For the text-containing cell, return its midpoint in [x, y] coordinate format. 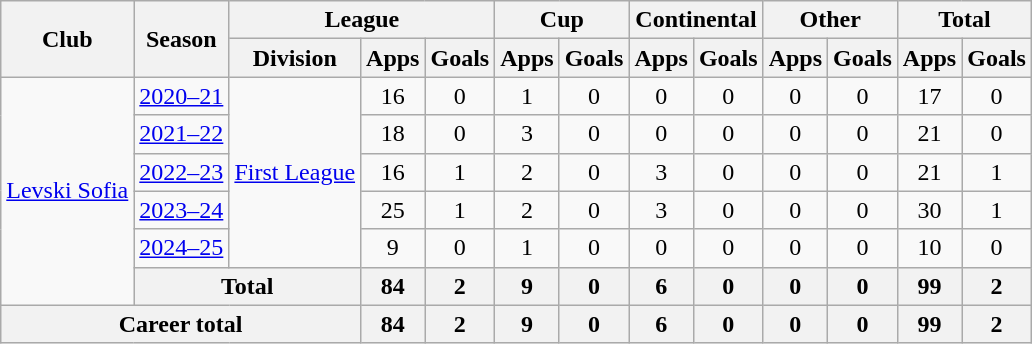
Other [830, 20]
2022–23 [182, 172]
17 [929, 96]
2024–25 [182, 248]
10 [929, 248]
Club [68, 39]
Levski Sofia [68, 191]
30 [929, 210]
Career total [181, 324]
2020–21 [182, 96]
League [362, 20]
25 [393, 210]
Cup [562, 20]
18 [393, 134]
2021–22 [182, 134]
2023–24 [182, 210]
First League [295, 172]
Continental [696, 20]
Division [295, 58]
Season [182, 39]
